Output the (x, y) coordinate of the center of the cell containing the given text.  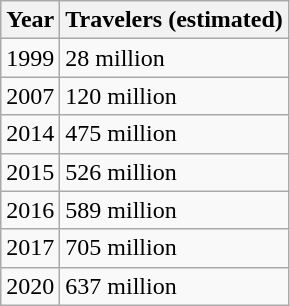
120 million (174, 96)
Year (30, 20)
2020 (30, 286)
475 million (174, 134)
2015 (30, 172)
2007 (30, 96)
637 million (174, 286)
Travelers (estimated) (174, 20)
2017 (30, 248)
28 million (174, 58)
2014 (30, 134)
2016 (30, 210)
526 million (174, 172)
1999 (30, 58)
705 million (174, 248)
589 million (174, 210)
